Pinpoint the cell where the given text exists, returning its [x, y] midpoint coordinate. 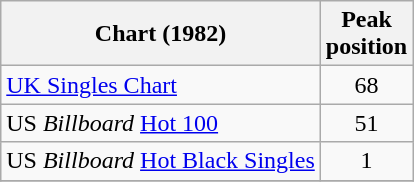
51 [366, 123]
US Billboard Hot 100 [161, 123]
Peakposition [366, 34]
68 [366, 85]
UK Singles Chart [161, 85]
1 [366, 161]
Chart (1982) [161, 34]
US Billboard Hot Black Singles [161, 161]
